Find where the given text appears and provide that cell's center as [X, Y] coordinate. 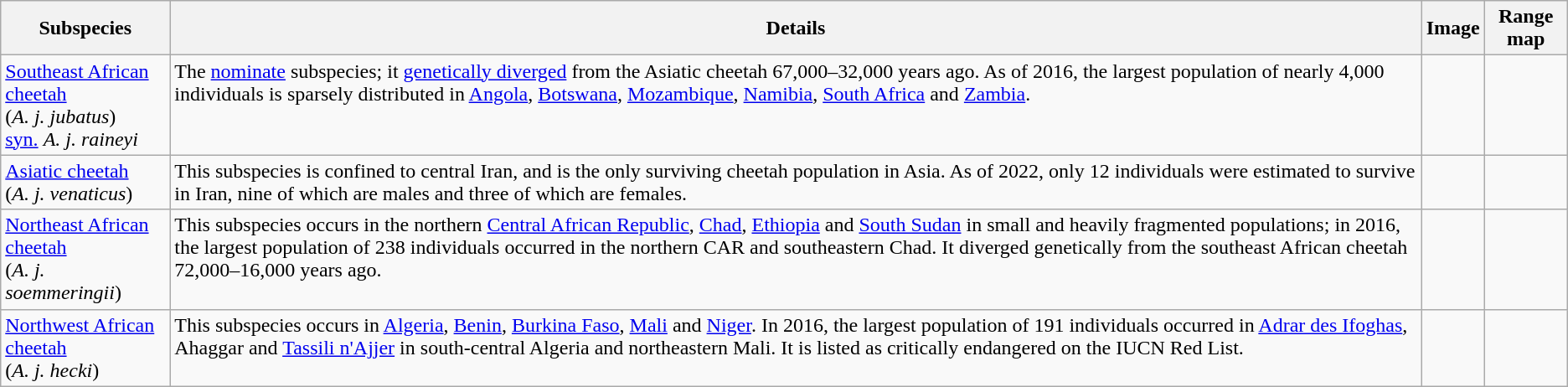
Northwest African cheetah(A. j. hecki) [85, 348]
Northeast African cheetah(A. j. soemmeringii) [85, 260]
Range map [1526, 28]
Southeast African cheetah(A. j. jubatus) syn. A. j. raineyi [85, 106]
Image [1452, 28]
Subspecies [85, 28]
Details [796, 28]
Asiatic cheetah(A. j. venaticus) [85, 183]
